Determine the [x, y] coordinate at the center of the cell enclosing the given text.  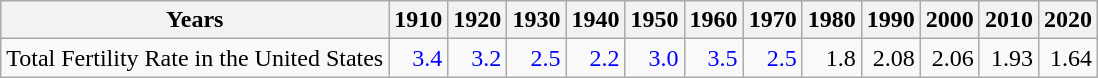
3.2 [478, 58]
1910 [418, 20]
Years [195, 20]
1920 [478, 20]
2020 [1068, 20]
1.93 [1008, 58]
1.64 [1068, 58]
1990 [890, 20]
2.06 [950, 58]
1970 [772, 20]
2010 [1008, 20]
1940 [596, 20]
3.4 [418, 58]
1.8 [832, 58]
2.08 [890, 58]
1930 [536, 20]
Total Fertility Rate in the United States [195, 58]
1960 [714, 20]
1980 [832, 20]
2000 [950, 20]
3.5 [714, 58]
1950 [654, 20]
3.0 [654, 58]
2.2 [596, 58]
